Identify which cell holds the provided text, then report its (x, y) central coordinate. 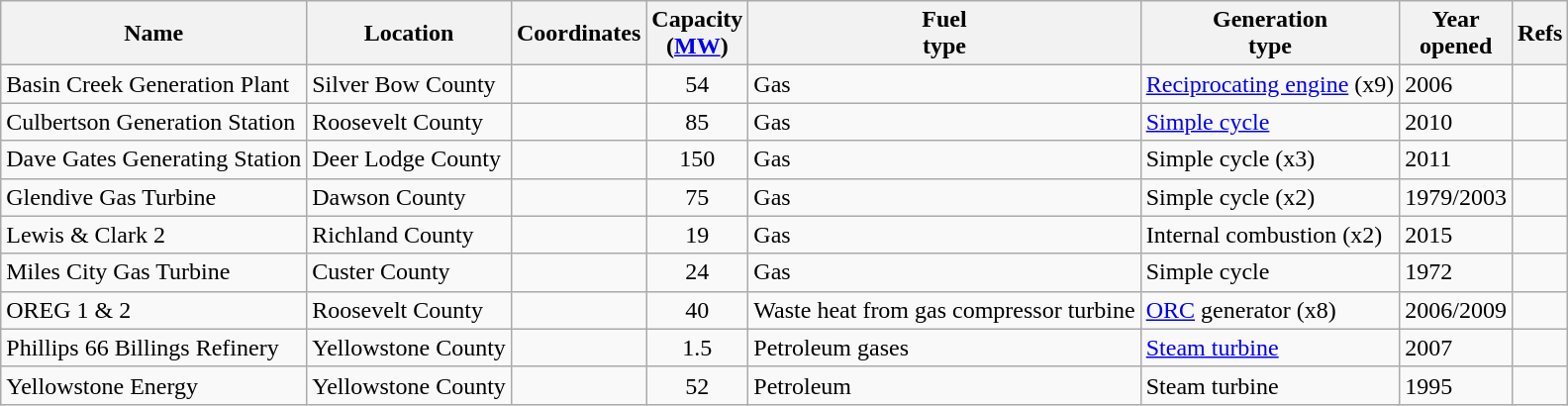
OREG 1 & 2 (154, 310)
75 (697, 197)
2010 (1456, 122)
Generationtype (1270, 34)
1.5 (697, 348)
Silver Bow County (410, 84)
Basin Creek Generation Plant (154, 84)
2006/2009 (1456, 310)
1995 (1456, 385)
1972 (1456, 272)
54 (697, 84)
ORC generator (x8) (1270, 310)
Glendive Gas Turbine (154, 197)
Name (154, 34)
Yearopened (1456, 34)
Fueltype (944, 34)
40 (697, 310)
24 (697, 272)
Coordinates (578, 34)
Lewis & Clark 2 (154, 235)
Phillips 66 Billings Refinery (154, 348)
Internal combustion (x2) (1270, 235)
Dawson County (410, 197)
Richland County (410, 235)
Capacity(MW) (697, 34)
2015 (1456, 235)
Culbertson Generation Station (154, 122)
85 (697, 122)
150 (697, 159)
Deer Lodge County (410, 159)
Miles City Gas Turbine (154, 272)
Refs (1540, 34)
Dave Gates Generating Station (154, 159)
2006 (1456, 84)
Waste heat from gas compressor turbine (944, 310)
Petroleum (944, 385)
Petroleum gases (944, 348)
Reciprocating engine (x9) (1270, 84)
Custer County (410, 272)
Yellowstone Energy (154, 385)
2007 (1456, 348)
19 (697, 235)
2011 (1456, 159)
Location (410, 34)
1979/2003 (1456, 197)
52 (697, 385)
Simple cycle (x2) (1270, 197)
Simple cycle (x3) (1270, 159)
